Provide the (X, Y) coordinate of the cell's center where the given text is located.  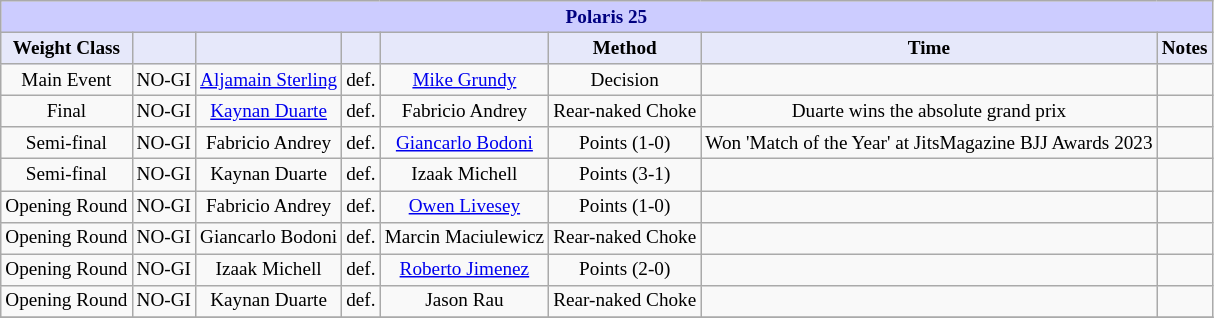
Marcin Maciulewicz (464, 238)
Won 'Match of the Year' at JitsMagazine BJJ Awards 2023 (929, 143)
Jason Rau (464, 301)
Method (625, 48)
Mike Grundy (464, 80)
Weight Class (66, 48)
Final (66, 111)
Aljamain Sterling (269, 80)
Points (2-0) (625, 270)
Points (3-1) (625, 175)
Decision (625, 80)
Polaris 25 (606, 17)
Owen Livesey (464, 206)
Roberto Jimenez (464, 270)
Time (929, 48)
Main Event (66, 80)
Notes (1184, 48)
Duarte wins the absolute grand prix (929, 111)
